Return (x, y) of the center of cell containing provided text 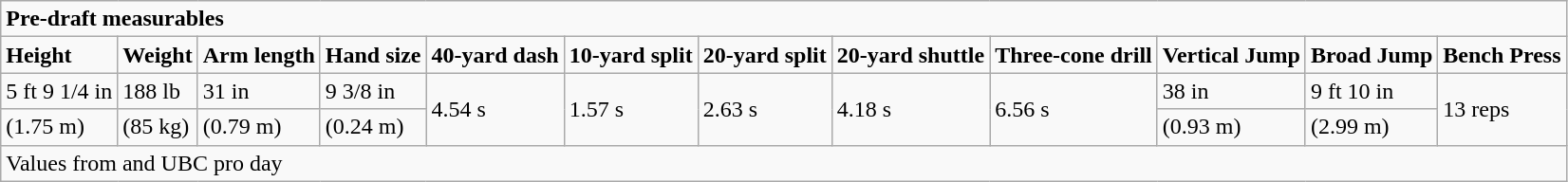
20-yard split (765, 55)
4.18 s (910, 109)
Height (59, 55)
9 3/8 in (373, 91)
10-yard split (630, 55)
Broad Jump (1371, 55)
(85 kg) (158, 127)
9 ft 10 in (1371, 91)
40-yard dash (495, 55)
2.63 s (765, 109)
20-yard shuttle (910, 55)
5 ft 9 1/4 in (59, 91)
Three-cone drill (1074, 55)
(0.93 m) (1231, 127)
188 lb (158, 91)
38 in (1231, 91)
Vertical Jump (1231, 55)
Values from and UBC pro day (784, 163)
Hand size (373, 55)
6.56 s (1074, 109)
Weight (158, 55)
13 reps (1502, 109)
Pre-draft measurables (784, 19)
Arm length (258, 55)
(0.79 m) (258, 127)
(1.75 m) (59, 127)
(2.99 m) (1371, 127)
(0.24 m) (373, 127)
4.54 s (495, 109)
1.57 s (630, 109)
31 in (258, 91)
Bench Press (1502, 55)
